Capture the cell that displays the provided text and extract its [X, Y] central coordinate. 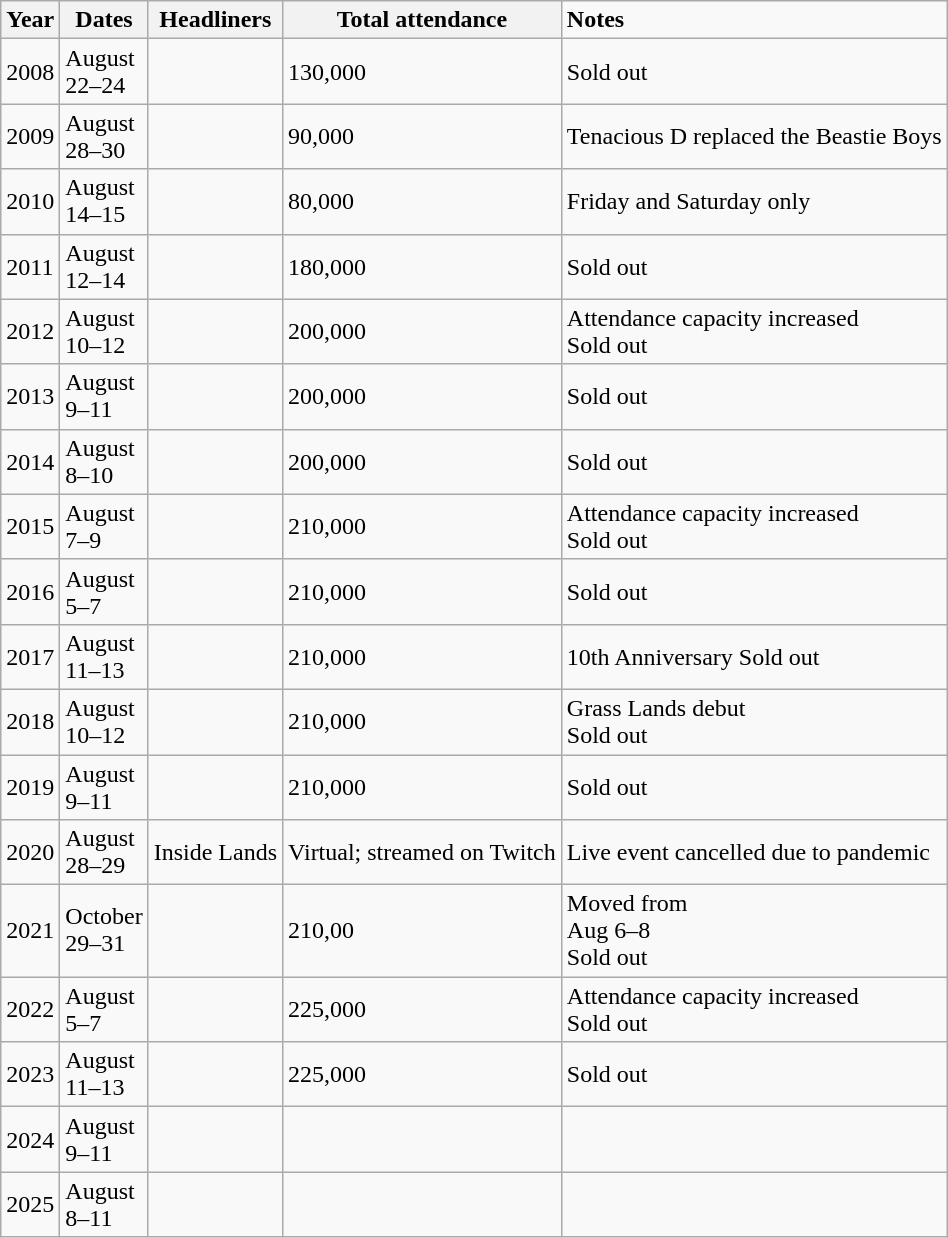
Inside Lands [215, 852]
August12–14 [104, 266]
180,000 [422, 266]
2010 [30, 202]
2019 [30, 786]
2025 [30, 1204]
10th Anniversary Sold out [754, 656]
210,00 [422, 931]
August7–9 [104, 526]
August8–11 [104, 1204]
Grass Lands debutSold out [754, 722]
2012 [30, 332]
2016 [30, 592]
130,000 [422, 72]
Notes [754, 20]
Dates [104, 20]
Friday and Saturday only [754, 202]
2013 [30, 396]
2017 [30, 656]
Headliners [215, 20]
Live event cancelled due to pandemic [754, 852]
August22–24 [104, 72]
August8–10 [104, 462]
2021 [30, 931]
Virtual; streamed on Twitch [422, 852]
Moved fromAug 6–8Sold out [754, 931]
August28–30 [104, 136]
August14–15 [104, 202]
2018 [30, 722]
2024 [30, 1140]
90,000 [422, 136]
2020 [30, 852]
Tenacious D replaced the Beastie Boys [754, 136]
2023 [30, 1074]
2022 [30, 1010]
Year [30, 20]
2014 [30, 462]
August28–29 [104, 852]
2008 [30, 72]
Total attendance [422, 20]
2011 [30, 266]
2009 [30, 136]
October29–31 [104, 931]
2015 [30, 526]
80,000 [422, 202]
